Return (X, Y) of the center of cell containing provided text 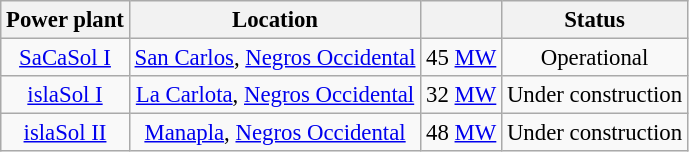
Status (595, 20)
Manapla, Negros Occidental (275, 133)
48 MW (462, 133)
45 MW (462, 58)
islaSol II (66, 133)
Location (275, 20)
SaCaSol I (66, 58)
La Carlota, Negros Occidental (275, 95)
San Carlos, Negros Occidental (275, 58)
32 MW (462, 95)
Operational (595, 58)
Power plant (66, 20)
islaSol I (66, 95)
